Capture the cell that displays the provided text and extract its [x, y] central coordinate. 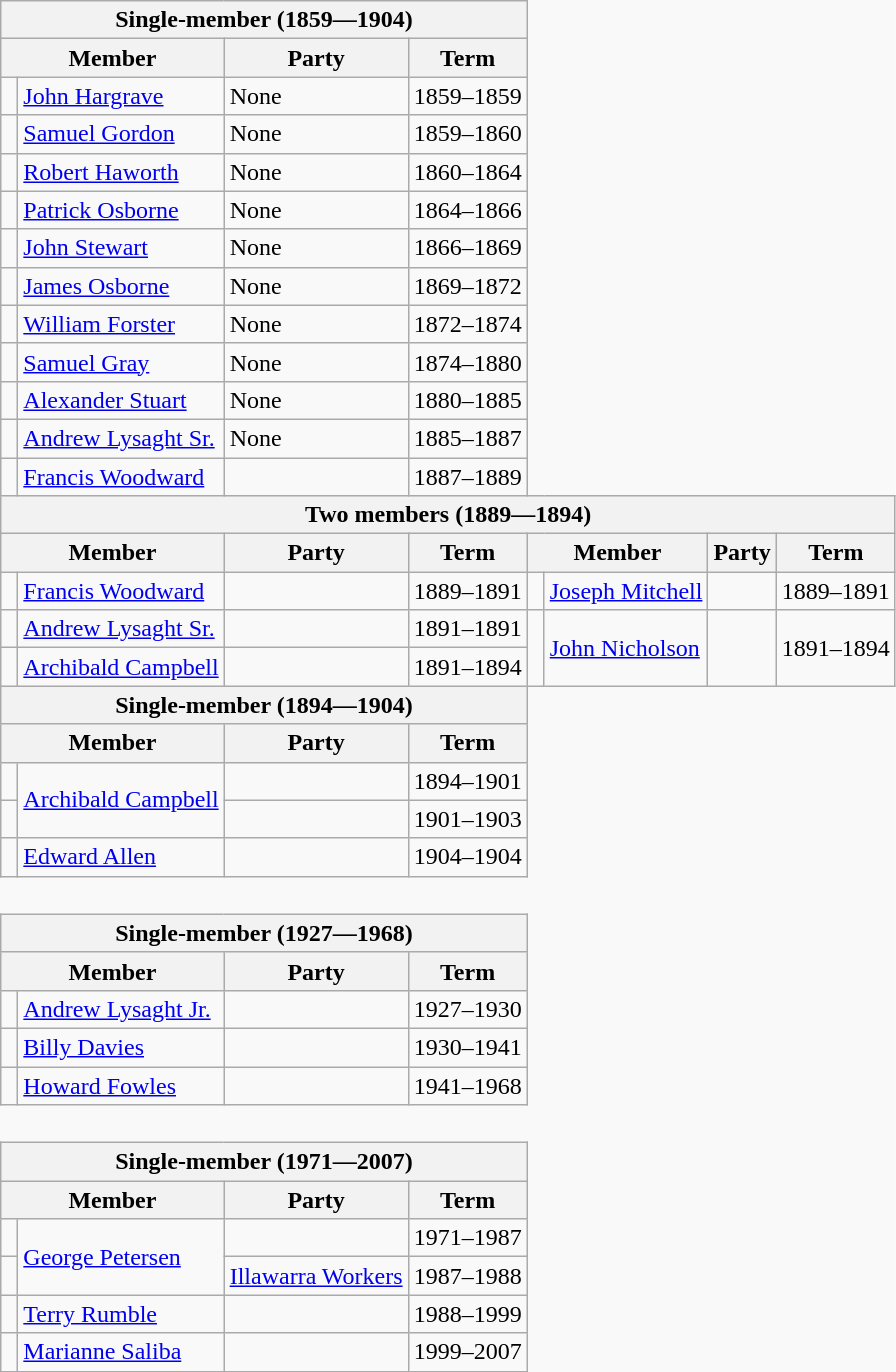
1887–1889 [468, 477]
Terry Rumble [121, 1314]
Samuel Gordon [121, 134]
Single-member (1859—1904) [264, 20]
Samuel Gray [121, 362]
Illawarra Workers [316, 1276]
Edward Allen [121, 857]
1904–1904 [468, 857]
1859–1859 [468, 96]
Andrew Lysaght Jr. [121, 1009]
George Petersen [121, 1257]
1859–1860 [468, 134]
1880–1885 [468, 400]
Billy Davies [121, 1047]
William Forster [121, 324]
1872–1874 [468, 324]
Single-member (1894—1904) [264, 705]
1901–1903 [468, 819]
John Nicholson [626, 648]
Single-member (1971—2007) [264, 1162]
Single-member (1927—1968) [264, 933]
1866–1869 [468, 248]
1894–1901 [468, 781]
Robert Haworth [121, 172]
1869–1872 [468, 286]
1999–2007 [468, 1352]
James Osborne [121, 286]
John Stewart [121, 248]
1885–1887 [468, 438]
1930–1941 [468, 1047]
1941–1968 [468, 1085]
Howard Fowles [121, 1085]
1988–1999 [468, 1314]
Two members (1889—1894) [448, 515]
1891–1891 [468, 629]
Alexander Stuart [121, 400]
John Hargrave [121, 96]
1927–1930 [468, 1009]
1987–1988 [468, 1276]
1971–1987 [468, 1238]
Marianne Saliba [121, 1352]
Joseph Mitchell [626, 591]
1860–1864 [468, 172]
Patrick Osborne [121, 210]
1874–1880 [468, 362]
1864–1866 [468, 210]
